From the cell containing the given text, extract its center point as (x, y) coordinate. 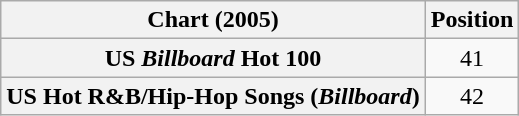
US Hot R&B/Hip-Hop Songs (Billboard) (213, 96)
Position (472, 20)
41 (472, 58)
US Billboard Hot 100 (213, 58)
42 (472, 96)
Chart (2005) (213, 20)
